Return (x, y) of the center of cell containing provided text 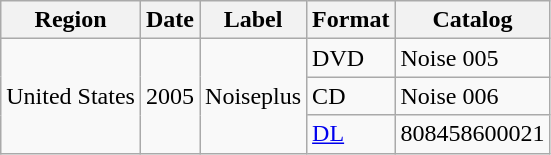
DVD (351, 58)
Date (170, 20)
Label (254, 20)
Region (71, 20)
808458600021 (472, 134)
United States (71, 96)
2005 (170, 96)
Noise 005 (472, 58)
Format (351, 20)
Noiseplus (254, 96)
CD (351, 96)
Catalog (472, 20)
DL (351, 134)
Noise 006 (472, 96)
